Output the [x, y] coordinate of the center of the cell containing the given text.  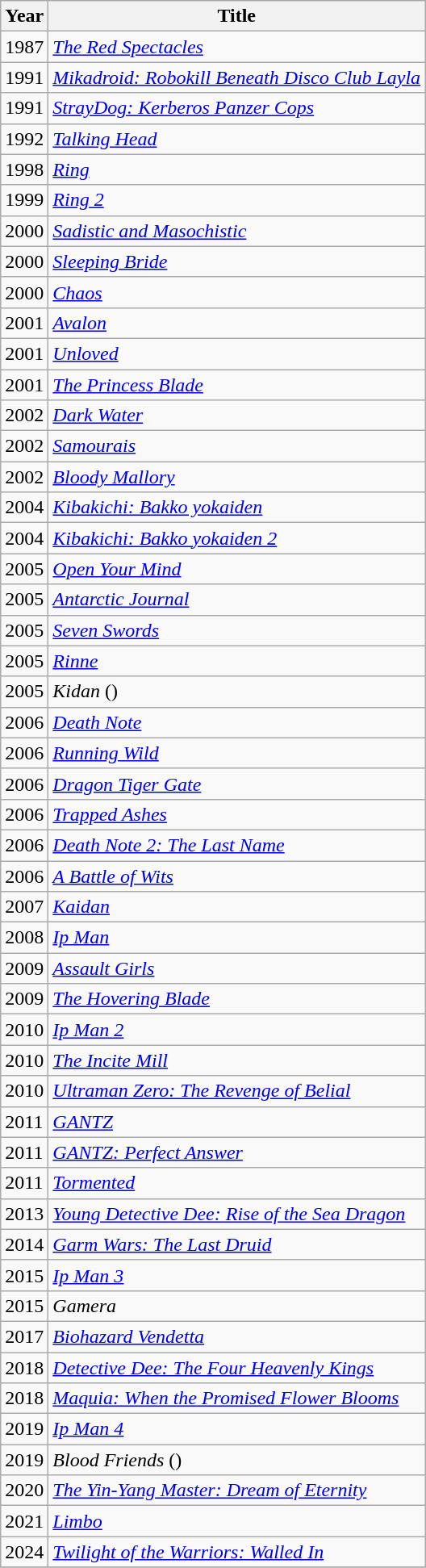
Mikadroid: Robokill Beneath Disco Club Layla [237, 77]
2020 [24, 1491]
Detective Dee: The Four Heavenly Kings [237, 1368]
Dragon Tiger Gate [237, 784]
Kaidan [237, 907]
Chaos [237, 292]
Ip Man 4 [237, 1429]
Talking Head [237, 139]
Trapped Ashes [237, 814]
Limbo [237, 1521]
1992 [24, 139]
Blood Friends () [237, 1460]
2008 [24, 938]
Bloody Mallory [237, 477]
1998 [24, 169]
Ip Man 3 [237, 1275]
2007 [24, 907]
The Red Spectacles [237, 47]
Kibakichi: Bakko yokaiden [237, 508]
Avalon [237, 323]
Young Detective Dee: Rise of the Sea Dragon [237, 1214]
Biohazard Vendetta [237, 1336]
2013 [24, 1214]
GANTZ [237, 1122]
StrayDog: Kerberos Panzer Cops [237, 108]
Sadistic and Masochistic [237, 231]
GANTZ: Perfect Answer [237, 1152]
Ip Man 2 [237, 1030]
The Princess Blade [237, 385]
Ultraman Zero: The Revenge of Belial [237, 1091]
Open Your Mind [237, 569]
Ring 2 [237, 200]
Twilight of the Warriors: Walled In [237, 1552]
Ip Man [237, 938]
1999 [24, 200]
2021 [24, 1521]
Running Wild [237, 753]
Rinne [237, 661]
2024 [24, 1552]
The Hovering Blade [237, 999]
A Battle of Wits [237, 876]
Death Note 2: The Last Name [237, 845]
Death Note [237, 722]
Kibakichi: Bakko yokaiden 2 [237, 538]
Antarctic Journal [237, 600]
1987 [24, 47]
Title [237, 16]
Year [24, 16]
Tormented [237, 1183]
2014 [24, 1244]
Ring [237, 169]
2017 [24, 1336]
Unloved [237, 353]
Samourais [237, 446]
The Incite Mill [237, 1060]
Sleeping Bride [237, 261]
Gamera [237, 1306]
Seven Swords [237, 630]
Garm Wars: The Last Druid [237, 1244]
Maquia: When the Promised Flower Blooms [237, 1399]
Assault Girls [237, 968]
The Yin-Yang Master: Dream of Eternity [237, 1491]
Kidan () [237, 692]
Dark Water [237, 416]
